Scan for the cell matching the given text and deliver its (X, Y) coordinate at center. 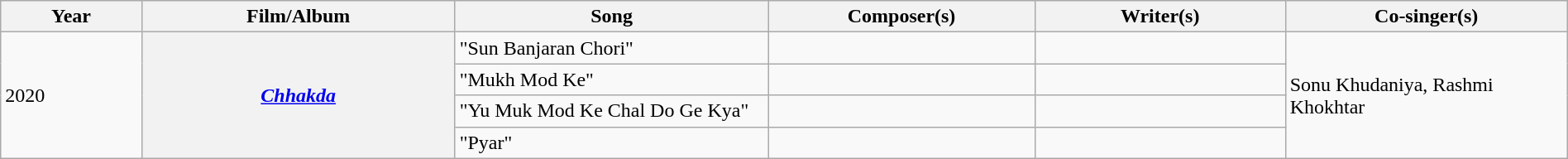
2020 (71, 95)
Composer(s) (901, 17)
Writer(s) (1159, 17)
Year (71, 17)
Sonu Khudaniya, Rashmi Khokhtar (1426, 95)
Co-singer(s) (1426, 17)
"Sun Banjaran Chori" (612, 48)
Song (612, 17)
"Yu Muk Mod Ke Chal Do Ge Kya" (612, 111)
Chhakda (298, 95)
"Mukh Mod Ke" (612, 79)
Film/Album (298, 17)
"Pyar" (612, 142)
